Search for the cell housing the specified text and yield its (x, y) center coordinate. 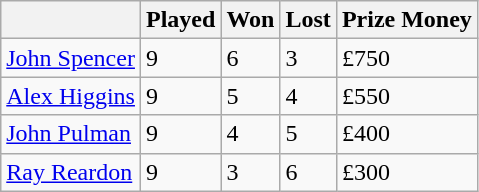
Played (180, 20)
John Pulman (71, 134)
£550 (406, 96)
£750 (406, 58)
Lost (308, 20)
Ray Reardon (71, 172)
£400 (406, 134)
Prize Money (406, 20)
Won (250, 20)
£300 (406, 172)
John Spencer (71, 58)
Alex Higgins (71, 96)
